Detect which cell encompasses the target text, then output its (x, y) center coordinate. 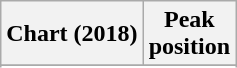
Peak position (189, 34)
Chart (2018) (72, 34)
